Identify which cell holds the provided text, then report its (X, Y) central coordinate. 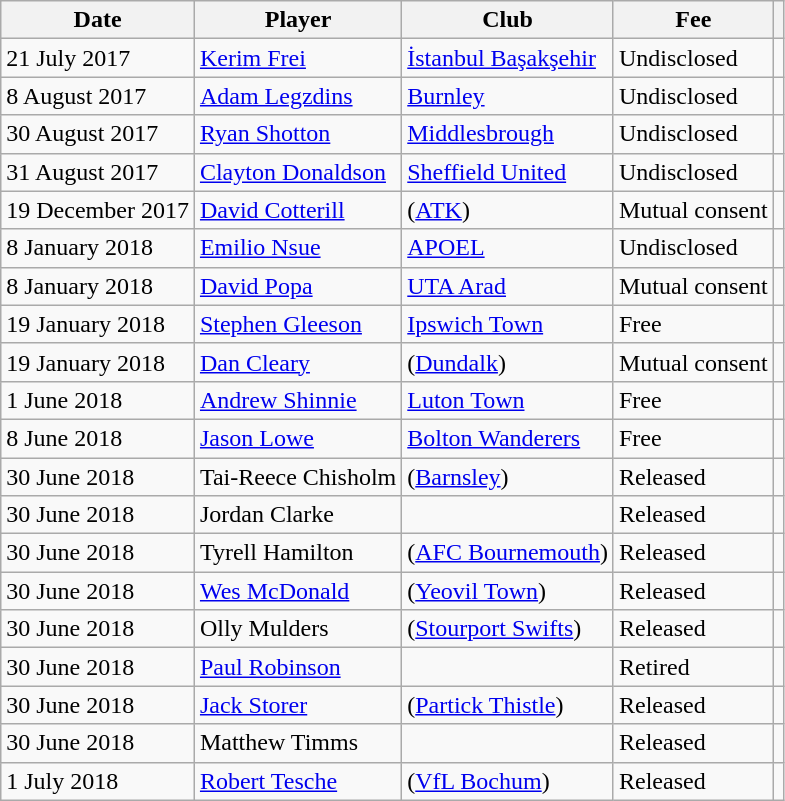
(AFC Bournemouth) (508, 553)
Jack Storer (298, 705)
Burnley (508, 96)
Ryan Shotton (298, 134)
Kerim Frei (298, 58)
Olly Mulders (298, 629)
Fee (693, 20)
David Cotterill (298, 210)
21 July 2017 (98, 58)
(Stourport Swifts) (508, 629)
Paul Robinson (298, 667)
8 August 2017 (98, 96)
APOEL (508, 248)
Wes McDonald (298, 591)
Retired (693, 667)
1 July 2018 (98, 781)
Matthew Timms (298, 743)
(ATK) (508, 210)
31 August 2017 (98, 172)
Player (298, 20)
(Partick Thistle) (508, 705)
Tai-Reece Chisholm (298, 477)
(Yeovil Town) (508, 591)
Robert Tesche (298, 781)
19 December 2017 (98, 210)
İstanbul Başakşehir (508, 58)
Clayton Donaldson (298, 172)
Ipswich Town (508, 324)
Adam Legzdins (298, 96)
Andrew Shinnie (298, 400)
Date (98, 20)
Dan Cleary (298, 362)
(VfL Bochum) (508, 781)
David Popa (298, 286)
Bolton Wanderers (508, 438)
Sheffield United (508, 172)
(Barnsley) (508, 477)
Middlesbrough (508, 134)
Emilio Nsue (298, 248)
Luton Town (508, 400)
8 June 2018 (98, 438)
30 August 2017 (98, 134)
Stephen Gleeson (298, 324)
UTA Arad (508, 286)
Jordan Clarke (298, 515)
Club (508, 20)
Tyrell Hamilton (298, 553)
1 June 2018 (98, 400)
(Dundalk) (508, 362)
Jason Lowe (298, 438)
